For the text-containing cell, return its midpoint in [X, Y] coordinate format. 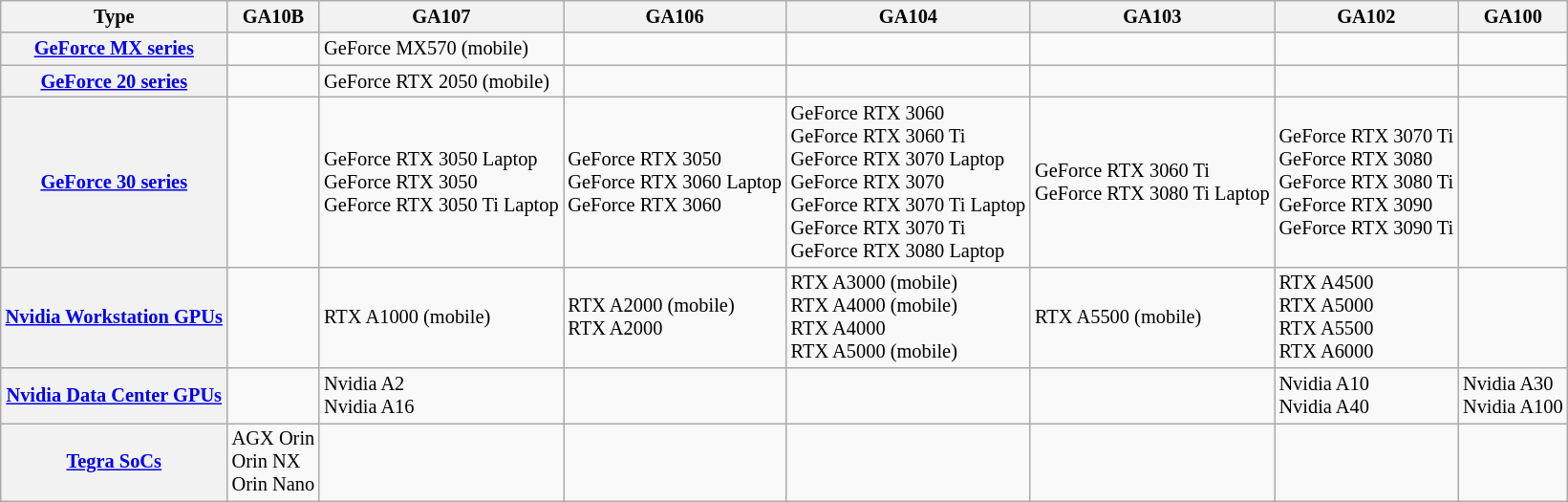
GeForce RTX 2050 (mobile) [441, 81]
GA100 [1513, 16]
GeForce RTX 3050 LaptopGeForce RTX 3050GeForce RTX 3050 Ti Laptop [441, 182]
Tegra SoCs [115, 462]
GeForce 20 series [115, 81]
GeForce RTX 3060 TiGeForce RTX 3080 Ti Laptop [1152, 182]
GeForce MX series [115, 49]
GA107 [441, 16]
RTX A3000 (mobile)RTX A4000 (mobile)RTX A4000RTX A5000 (mobile) [908, 317]
GeForce RTX 3060GeForce RTX 3060 TiGeForce RTX 3070 LaptopGeForce RTX 3070GeForce RTX 3070 Ti LaptopGeForce RTX 3070 TiGeForce RTX 3080 Laptop [908, 182]
RTX A1000 (mobile) [441, 317]
GeForce MX570 (mobile) [441, 49]
GeForce RTX 3050GeForce RTX 3060 LaptopGeForce RTX 3060 [675, 182]
Nvidia Workstation GPUs [115, 317]
Type [115, 16]
GA106 [675, 16]
GA103 [1152, 16]
RTX A2000 (mobile) RTX A2000 [675, 317]
Nvidia Data Center GPUs [115, 396]
RTX A5500 (mobile) [1152, 317]
GA10B [273, 16]
AGX OrinOrin NXOrin Nano [273, 462]
Nvidia A30Nvidia A100 [1513, 396]
GeForce RTX 3070 TiGeForce RTX 3080GeForce RTX 3080 TiGeForce RTX 3090GeForce RTX 3090 Ti [1366, 182]
RTX A4500RTX A5000RTX A5500RTX A6000 [1366, 317]
GA102 [1366, 16]
GeForce 30 series [115, 182]
Nvidia A2Nvidia A16 [441, 396]
Nvidia A10Nvidia A40 [1366, 396]
GA104 [908, 16]
